Identify which cell holds the provided text, then report its (x, y) central coordinate. 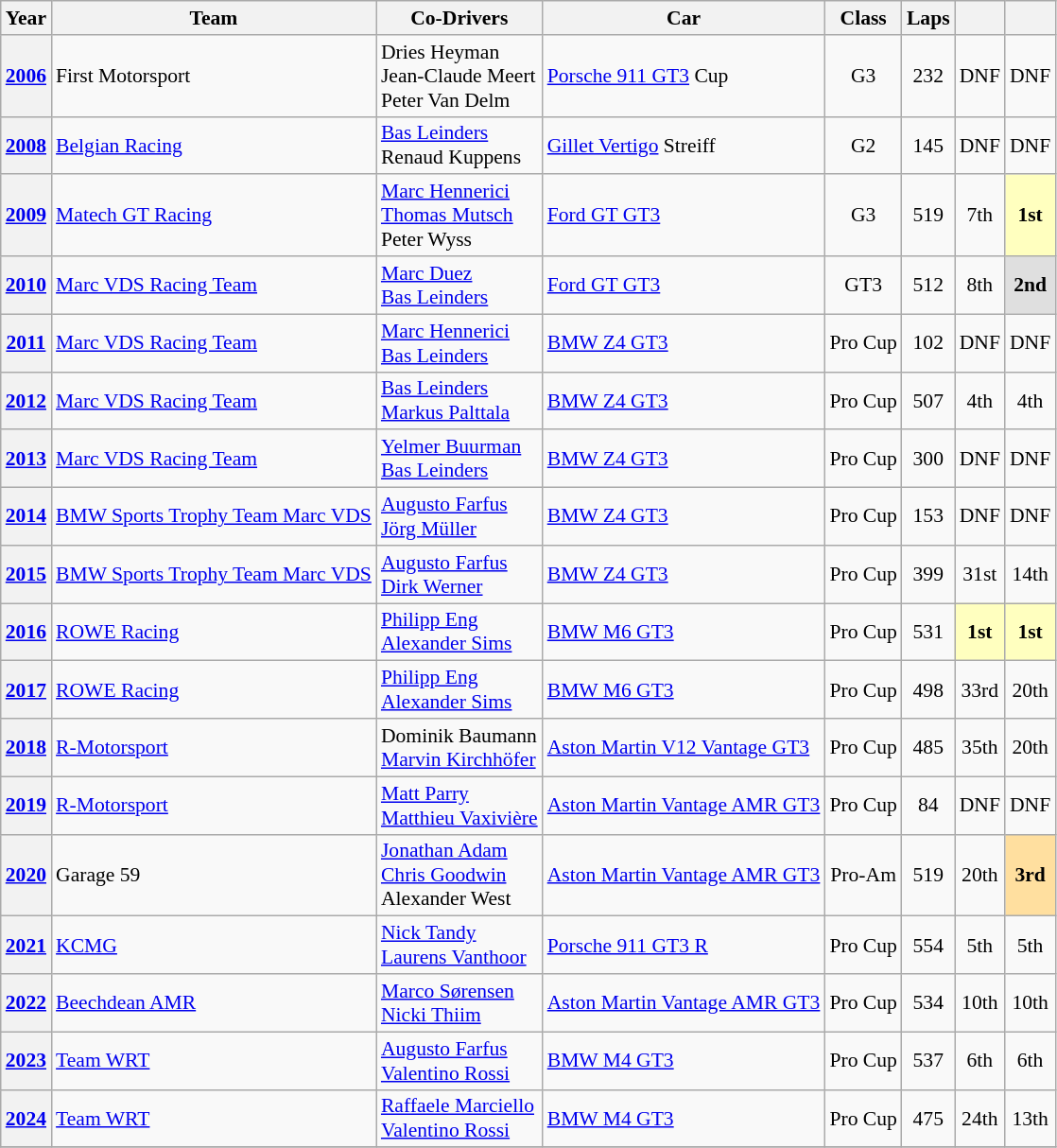
2008 (26, 146)
G2 (862, 146)
Raffaele Marciello Valentino Rossi (459, 1118)
31st (979, 575)
Nick Tandy Laurens Vanthoor (459, 946)
Garage 59 (214, 876)
Matt Parry Matthieu Vaxivière (459, 806)
Dries Heyman Jean-Claude Meert Peter Van Delm (459, 76)
Augusto Farfus Valentino Rossi (459, 1061)
507 (928, 401)
13th (1031, 1118)
498 (928, 690)
Jonathan Adam Chris Goodwin Alexander West (459, 876)
Gillet Vertigo Streiff (684, 146)
Aston Martin V12 Vantage GT3 (684, 747)
102 (928, 342)
Team (214, 18)
300 (928, 460)
Class (862, 18)
Yelmer Buurman Bas Leinders (459, 460)
33rd (979, 690)
Augusto Farfus Dirk Werner (459, 575)
24th (979, 1118)
KCMG (214, 946)
Laps (928, 18)
537 (928, 1061)
Bas Leinders Markus Palttala (459, 401)
Porsche 911 GT3 R (684, 946)
554 (928, 946)
2010 (26, 286)
First Motorsport (214, 76)
8th (979, 286)
531 (928, 632)
Beechdean AMR (214, 1002)
84 (928, 806)
232 (928, 76)
2006 (26, 76)
Co-Drivers (459, 18)
Car (684, 18)
35th (979, 747)
399 (928, 575)
475 (928, 1118)
Marco Sørensen Nicki Thiim (459, 1002)
Marc Hennerici Thomas Mutsch Peter Wyss (459, 216)
512 (928, 286)
153 (928, 516)
Dominik Baumann Marvin Kirchhöfer (459, 747)
485 (928, 747)
2020 (26, 876)
2015 (26, 575)
2nd (1031, 286)
2018 (26, 747)
2012 (26, 401)
2013 (26, 460)
2022 (26, 1002)
Marc Hennerici Bas Leinders (459, 342)
GT3 (862, 286)
Year (26, 18)
3rd (1031, 876)
Augusto Farfus Jörg Müller (459, 516)
2021 (26, 946)
Pro-Am (862, 876)
534 (928, 1002)
145 (928, 146)
14th (1031, 575)
Belgian Racing (214, 146)
2019 (26, 806)
Bas Leinders Renaud Kuppens (459, 146)
Matech GT Racing (214, 216)
2024 (26, 1118)
Porsche 911 GT3 Cup (684, 76)
7th (979, 216)
2014 (26, 516)
2011 (26, 342)
2023 (26, 1061)
Marc Duez Bas Leinders (459, 286)
2016 (26, 632)
2009 (26, 216)
2017 (26, 690)
